Locate the cell with the specified text and output its (X, Y) center coordinate. 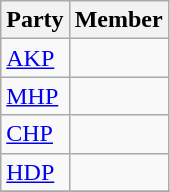
CHP (35, 134)
AKP (35, 58)
MHP (35, 96)
Member (118, 20)
HDP (35, 172)
Party (35, 20)
